Determine the [X, Y] coordinate at the center of the cell enclosing the given text.  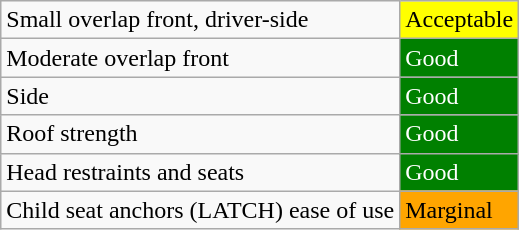
Marginal [460, 210]
Moderate overlap front [200, 58]
Child seat anchors (LATCH) ease of use [200, 210]
Roof strength [200, 134]
Side [200, 96]
Head restraints and seats [200, 172]
Small overlap front, driver-side [200, 20]
Acceptable [460, 20]
